Identify which cell holds the provided text, then report its (x, y) central coordinate. 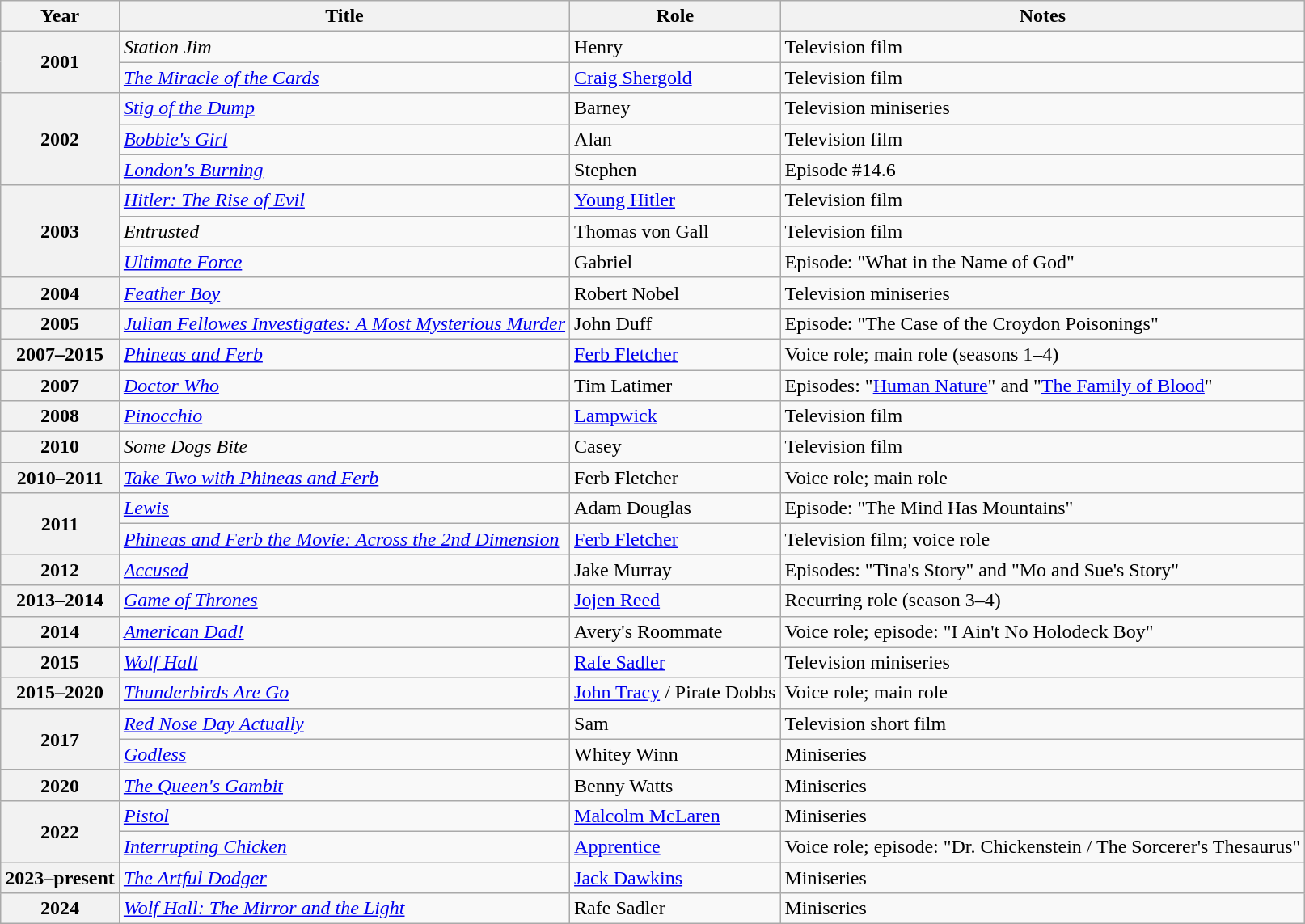
Voice role; episode: "Dr. Chickenstein / The Sorcerer's Thesaurus" (1043, 846)
Recurring role (season 3–4) (1043, 601)
Craig Shergold (675, 78)
Stig of the Dump (344, 108)
2007–2015 (60, 354)
2013–2014 (60, 601)
2010–2011 (60, 478)
2024 (60, 909)
The Miracle of the Cards (344, 78)
Lewis (344, 508)
2007 (60, 386)
Television short film (1043, 724)
Stephen (675, 170)
Episodes: "Human Nature" and "The Family of Blood" (1043, 386)
Jack Dawkins (675, 877)
Thunderbirds Are Go (344, 693)
Tim Latimer (675, 386)
2010 (60, 447)
Doctor Who (344, 386)
Pinocchio (344, 416)
Avery's Roommate (675, 631)
Benny Watts (675, 785)
2008 (60, 416)
Wolf Hall: The Mirror and the Light (344, 909)
2022 (60, 831)
2001 (60, 62)
Jojen Reed (675, 601)
2017 (60, 739)
Thomas von Gall (675, 231)
Phineas and Ferb the Movie: Across the 2nd Dimension (344, 539)
2014 (60, 631)
Gabriel (675, 262)
Entrusted (344, 231)
American Dad! (344, 631)
Voice role; episode: "I Ain't No Holodeck Boy" (1043, 631)
Ultimate Force (344, 262)
2020 (60, 785)
Title (344, 16)
2012 (60, 570)
Hitler: The Rise of Evil (344, 200)
Phineas and Ferb (344, 354)
2002 (60, 139)
Adam Douglas (675, 508)
The Queen's Gambit (344, 785)
Role (675, 16)
The Artful Dodger (344, 877)
Julian Fellowes Investigates: A Most Mysterious Murder (344, 323)
London's Burning (344, 170)
Take Two with Phineas and Ferb (344, 478)
2003 (60, 231)
Apprentice (675, 846)
Interrupting Chicken (344, 846)
Alan (675, 139)
Game of Thrones (344, 601)
Young Hitler (675, 200)
Casey (675, 447)
Notes (1043, 16)
Accused (344, 570)
Malcolm McLaren (675, 816)
Some Dogs Bite (344, 447)
Sam (675, 724)
Lampwick (675, 416)
Godless (344, 754)
Jake Murray (675, 570)
Station Jim (344, 47)
Episodes: "Tina's Story" and "Mo and Sue's Story" (1043, 570)
Robert Nobel (675, 293)
Episode #14.6 (1043, 170)
Pistol (344, 816)
Red Nose Day Actually (344, 724)
2015–2020 (60, 693)
Episode: "What in the Name of God" (1043, 262)
Voice role; main role (seasons 1–4) (1043, 354)
Whitey Winn (675, 754)
John Duff (675, 323)
Episode: "The Case of the Croydon Poisonings" (1043, 323)
Episode: "The Mind Has Mountains" (1043, 508)
2023–present (60, 877)
Year (60, 16)
John Tracy / Pirate Dobbs (675, 693)
2011 (60, 524)
2005 (60, 323)
Wolf Hall (344, 662)
Henry (675, 47)
Feather Boy (344, 293)
2004 (60, 293)
2015 (60, 662)
Television film; voice role (1043, 539)
Barney (675, 108)
Bobbie's Girl (344, 139)
